Output the [x, y] coordinate of the center of the cell containing the given text.  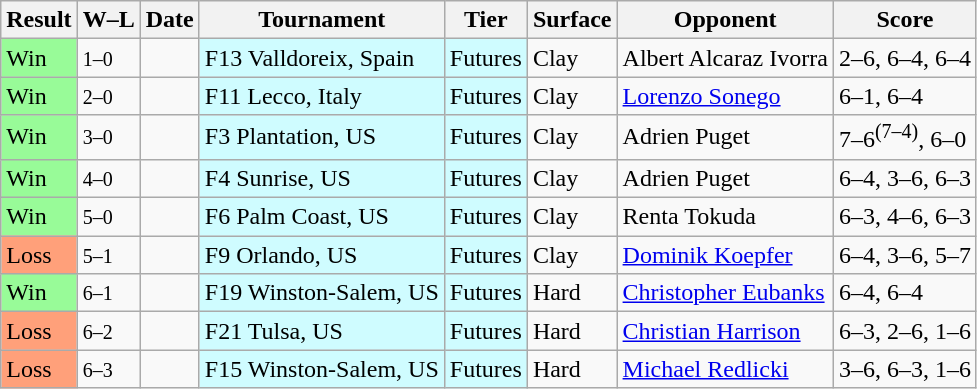
6–3 [108, 369]
1–0 [108, 58]
Michael Redlicki [725, 369]
F11 Lecco, Italy [322, 96]
7–6(7–4), 6–0 [904, 138]
6–1, 6–4 [904, 96]
Dominik Koepfer [725, 255]
Score [904, 20]
5–1 [108, 255]
6–4, 3–6, 6–3 [904, 178]
Tier [486, 20]
Surface [572, 20]
Christopher Eubanks [725, 293]
Tournament [322, 20]
6–3, 4–6, 6–3 [904, 217]
F9 Orlando, US [322, 255]
Renta Tokuda [725, 217]
F15 Winston-Salem, US [322, 369]
6–4, 3–6, 5–7 [904, 255]
2–6, 6–4, 6–4 [904, 58]
F21 Tulsa, US [322, 331]
3–0 [108, 138]
F4 Sunrise, US [322, 178]
Christian Harrison [725, 331]
6–4, 6–4 [904, 293]
6–3, 2–6, 1–6 [904, 331]
5–0 [108, 217]
F19 Winston-Salem, US [322, 293]
4–0 [108, 178]
W–L [108, 20]
Albert Alcaraz Ivorra [725, 58]
Lorenzo Sonego [725, 96]
3–6, 6–3, 1–6 [904, 369]
Date [170, 20]
6–2 [108, 331]
Opponent [725, 20]
F13 Valldoreix, Spain [322, 58]
F3 Plantation, US [322, 138]
6–1 [108, 293]
F6 Palm Coast, US [322, 217]
Result [39, 20]
2–0 [108, 96]
